Pinpoint the cell where the given text exists, returning its (x, y) midpoint coordinate. 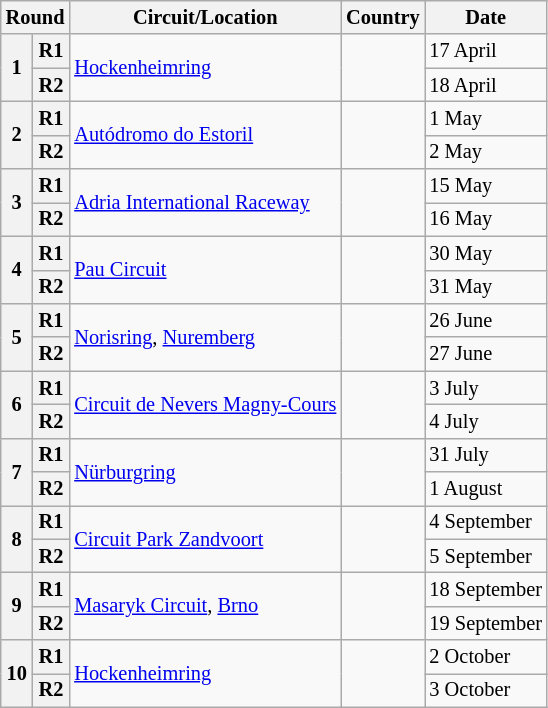
6 (17, 404)
15 May (485, 186)
Pau Circuit (205, 270)
3 July (485, 388)
2 October (485, 657)
30 May (485, 253)
5 September (485, 556)
10 (17, 674)
Adria International Raceway (205, 202)
9 (17, 606)
8 (17, 538)
Nürburgring (205, 472)
5 (17, 336)
1 August (485, 489)
17 April (485, 51)
Date (485, 17)
31 July (485, 455)
4 July (485, 421)
26 June (485, 320)
1 (17, 68)
Masaryk Circuit, Brno (205, 606)
27 June (485, 354)
Circuit de Nevers Magny-Cours (205, 404)
3 October (485, 690)
31 May (485, 287)
16 May (485, 219)
2 (17, 134)
7 (17, 472)
Autódromo do Estoril (205, 134)
4 September (485, 522)
Norisring, Nuremberg (205, 336)
Circuit/Location (205, 17)
1 May (485, 118)
Circuit Park Zandvoort (205, 538)
Round (36, 17)
18 April (485, 85)
3 (17, 202)
18 September (485, 589)
4 (17, 270)
Country (382, 17)
19 September (485, 623)
2 May (485, 152)
